From the cell containing the given text, extract its center point as [X, Y] coordinate. 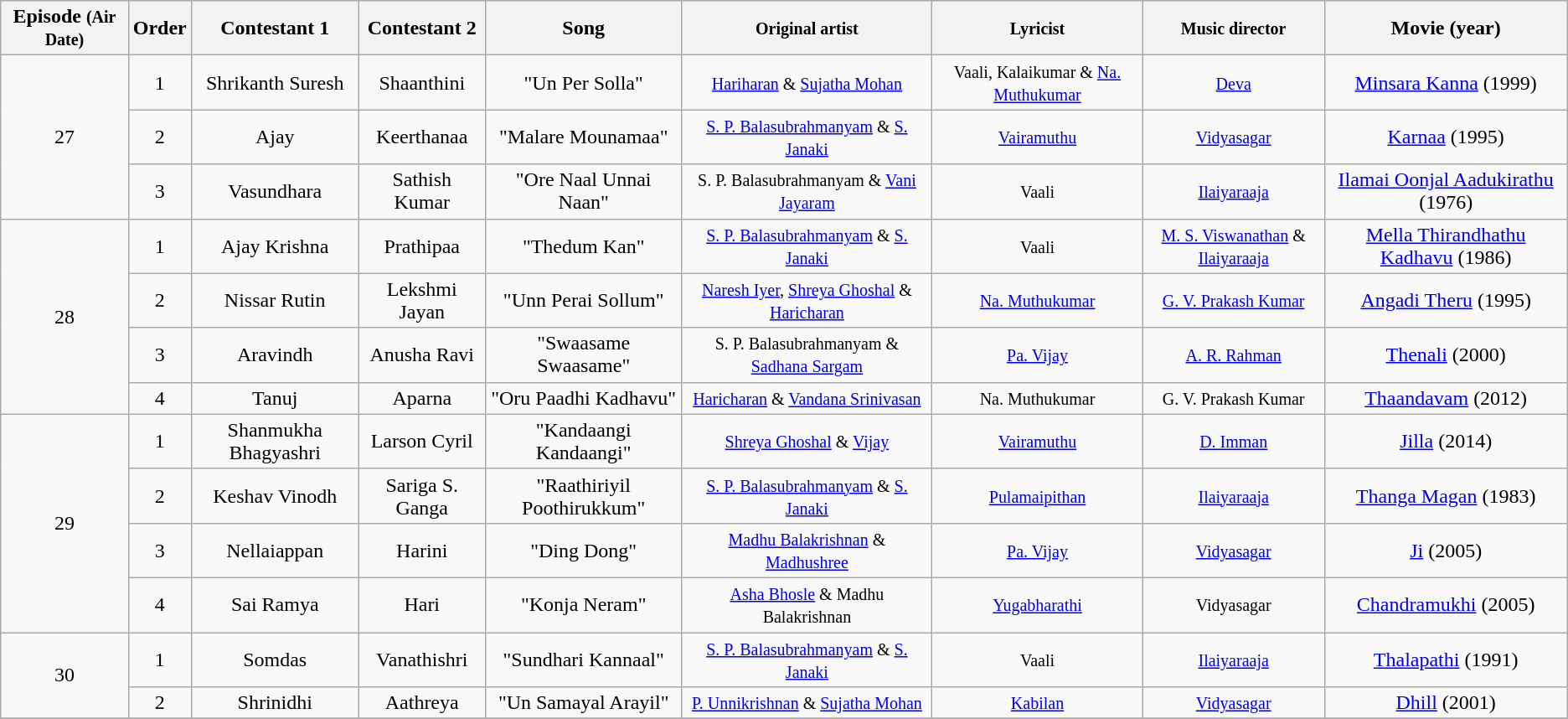
Asha Bhosle & Madhu Balakrishnan [807, 605]
Aathreya [422, 703]
Nissar Rutin [275, 300]
Thaandavam (2012) [1446, 398]
29 [64, 523]
Song [583, 28]
Angadi Theru (1995) [1446, 300]
Madhu Balakrishnan & Madhushree [807, 550]
Lyricist [1038, 28]
Original artist [807, 28]
Dhill (2001) [1446, 703]
Thalapathi (1991) [1446, 659]
Hariharan & Sujatha Mohan [807, 82]
Thanga Magan (1983) [1446, 496]
D. Imman [1233, 441]
"Ore Naal Unnai Naan" [583, 191]
P. Unnikrishnan & Sujatha Mohan [807, 703]
Ajay Krishna [275, 246]
Ajay [275, 137]
Shrikanth Suresh [275, 82]
30 [64, 675]
Contestant 1 [275, 28]
S. P. Balasubrahmanyam & Vani Jayaram [807, 191]
"Sundhari Kannaal" [583, 659]
"Un Samayal Arayil" [583, 703]
"Raathiriyil Poothirukkum" [583, 496]
Pulamaipithan [1038, 496]
Sai Ramya [275, 605]
Larson Cyril [422, 441]
Ilamai Oonjal Aadukirathu (1976) [1446, 191]
"Ding Dong" [583, 550]
Anusha Ravi [422, 355]
Movie (year) [1446, 28]
Somdas [275, 659]
"Konja Neram" [583, 605]
Harini [422, 550]
Yugabharathi [1038, 605]
28 [64, 317]
Lekshmi Jayan [422, 300]
"Un Per Solla" [583, 82]
Ji (2005) [1446, 550]
A. R. Rahman [1233, 355]
Order [159, 28]
"Oru Paadhi Kadhavu" [583, 398]
Prathipaa [422, 246]
Sariga S. Ganga [422, 496]
Contestant 2 [422, 28]
Nellaiappan [275, 550]
Shreya Ghoshal & Vijay [807, 441]
Jilla (2014) [1446, 441]
Tanuj [275, 398]
Shrinidhi [275, 703]
Chandramukhi (2005) [1446, 605]
Haricharan & Vandana Srinivasan [807, 398]
"Kandaangi Kandaangi" [583, 441]
Kabilan [1038, 703]
27 [64, 137]
Minsara Kanna (1999) [1446, 82]
Keerthanaa [422, 137]
Vaali, Kalaikumar & Na. Muthukumar [1038, 82]
Keshav Vinodh [275, 496]
Shanmukha Bhagyashri [275, 441]
Hari [422, 605]
Naresh Iyer, Shreya Ghoshal & Haricharan [807, 300]
Karnaa (1995) [1446, 137]
Music director [1233, 28]
Aparna [422, 398]
Sathish Kumar [422, 191]
"Unn Perai Sollum" [583, 300]
"Swaasame Swaasame" [583, 355]
"Malare Mounamaa" [583, 137]
Deva [1233, 82]
S. P. Balasubrahmanyam & Sadhana Sargam [807, 355]
Vanathishri [422, 659]
Shaanthini [422, 82]
M. S. Viswanathan & Ilaiyaraaja [1233, 246]
Episode (Air Date) [64, 28]
Mella Thirandhathu Kadhavu (1986) [1446, 246]
Aravindh [275, 355]
"Thedum Kan" [583, 246]
Vasundhara [275, 191]
Thenali (2000) [1446, 355]
